From the cell containing the given text, extract its center point as [x, y] coordinate. 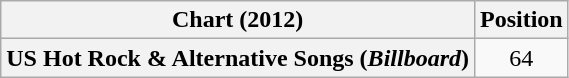
64 [521, 58]
US Hot Rock & Alternative Songs (Billboard) [238, 58]
Position [521, 20]
Chart (2012) [238, 20]
